Determine the (x, y) coordinate at the center of the cell enclosing the given text.  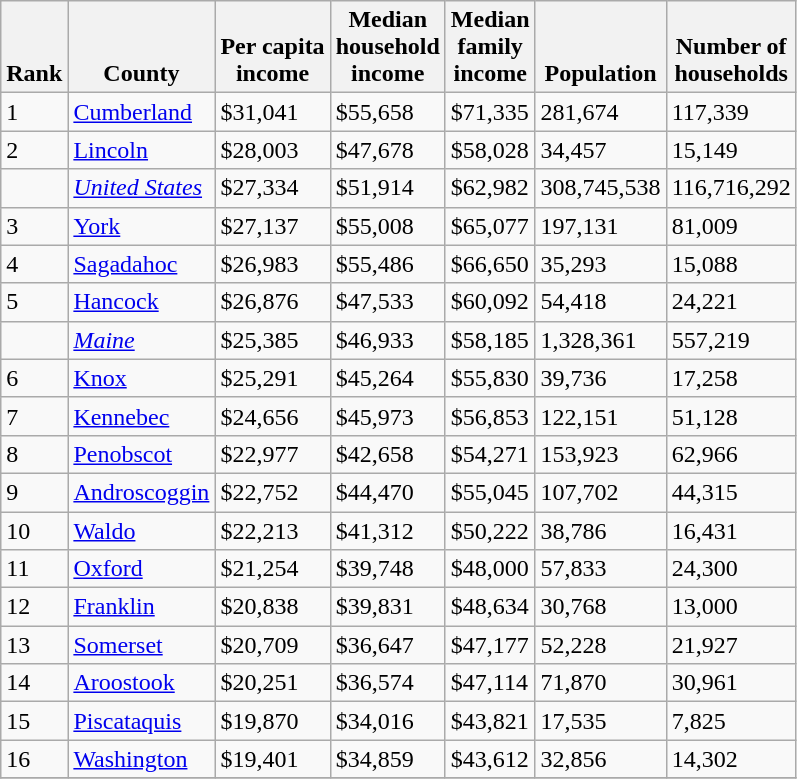
Oxford (142, 569)
$55,486 (388, 264)
Franklin (142, 607)
$20,709 (272, 645)
35,293 (600, 264)
$20,838 (272, 607)
$55,008 (388, 226)
$31,041 (272, 112)
$58,185 (490, 340)
$43,821 (490, 721)
Waldo (142, 531)
9 (34, 492)
$36,574 (388, 683)
$34,016 (388, 721)
$45,264 (388, 378)
Kennebec (142, 416)
11 (34, 569)
71,870 (600, 683)
24,221 (731, 302)
197,131 (600, 226)
$22,977 (272, 454)
$47,678 (388, 150)
38,786 (600, 531)
21,927 (731, 645)
14 (34, 683)
10 (34, 531)
122,151 (600, 416)
Hancock (142, 302)
$50,222 (490, 531)
62,966 (731, 454)
153,923 (600, 454)
16 (34, 759)
14,302 (731, 759)
$60,092 (490, 302)
$24,656 (272, 416)
8 (34, 454)
Knox (142, 378)
$34,859 (388, 759)
$21,254 (272, 569)
$46,933 (388, 340)
$28,003 (272, 150)
13,000 (731, 607)
$45,973 (388, 416)
$19,401 (272, 759)
$25,385 (272, 340)
$25,291 (272, 378)
$39,831 (388, 607)
15,088 (731, 264)
Number ofhouseholds (731, 47)
13 (34, 645)
$55,045 (490, 492)
1,328,361 (600, 340)
$58,028 (490, 150)
$36,647 (388, 645)
$54,271 (490, 454)
7,825 (731, 721)
Aroostook (142, 683)
$47,114 (490, 683)
$26,876 (272, 302)
3 (34, 226)
Medianfamilyincome (490, 47)
Population (600, 47)
$65,077 (490, 226)
$27,137 (272, 226)
$71,335 (490, 112)
6 (34, 378)
Maine (142, 340)
$22,213 (272, 531)
County (142, 47)
Medianhouseholdincome (388, 47)
17,535 (600, 721)
$44,470 (388, 492)
57,833 (600, 569)
557,219 (731, 340)
54,418 (600, 302)
2 (34, 150)
7 (34, 416)
Washington (142, 759)
$39,748 (388, 569)
15 (34, 721)
107,702 (600, 492)
30,768 (600, 607)
$56,853 (490, 416)
$47,177 (490, 645)
$19,870 (272, 721)
$48,634 (490, 607)
308,745,538 (600, 188)
$48,000 (490, 569)
$43,612 (490, 759)
117,339 (731, 112)
17,258 (731, 378)
Sagadahoc (142, 264)
12 (34, 607)
81,009 (731, 226)
5 (34, 302)
16,431 (731, 531)
Per capitaincome (272, 47)
4 (34, 264)
$47,533 (388, 302)
30,961 (731, 683)
34,457 (600, 150)
Lincoln (142, 150)
Androscoggin (142, 492)
1 (34, 112)
$62,982 (490, 188)
39,736 (600, 378)
51,128 (731, 416)
$66,650 (490, 264)
United States (142, 188)
$55,830 (490, 378)
Rank (34, 47)
$27,334 (272, 188)
116,716,292 (731, 188)
Cumberland (142, 112)
York (142, 226)
$20,251 (272, 683)
$26,983 (272, 264)
52,228 (600, 645)
$51,914 (388, 188)
$22,752 (272, 492)
$41,312 (388, 531)
24,300 (731, 569)
281,674 (600, 112)
32,856 (600, 759)
$42,658 (388, 454)
$55,658 (388, 112)
44,315 (731, 492)
15,149 (731, 150)
Piscataquis (142, 721)
Penobscot (142, 454)
Somerset (142, 645)
